Return the [X, Y] coordinate for the center point of the cell that contains the specified text.  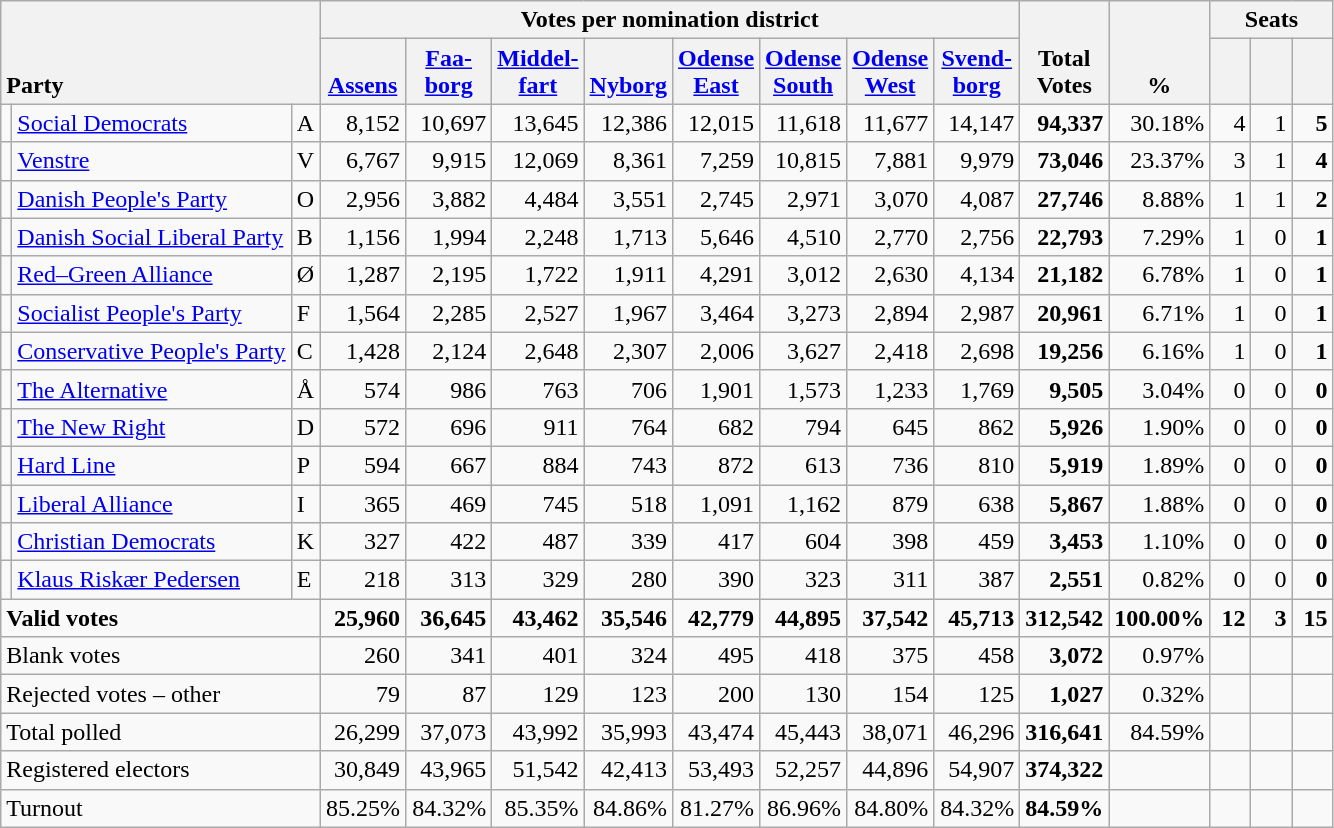
2,551 [1064, 580]
94,337 [1064, 123]
35,546 [628, 618]
339 [628, 542]
316,641 [1064, 732]
745 [538, 503]
374,322 [1064, 770]
Danish People's Party [152, 199]
2,648 [538, 351]
3,273 [804, 313]
9,505 [1064, 389]
1,091 [716, 503]
872 [716, 465]
2,195 [449, 275]
20,961 [1064, 313]
Odense East [716, 72]
794 [804, 427]
85.35% [538, 808]
15 [1312, 618]
Klaus Riskær Pedersen [152, 580]
79 [363, 694]
2,894 [890, 313]
Total Votes [1064, 52]
Blank votes [160, 656]
884 [538, 465]
Ø [305, 275]
43,965 [449, 770]
2,006 [716, 351]
218 [363, 580]
1,994 [449, 237]
1,564 [363, 313]
736 [890, 465]
36,645 [449, 618]
401 [538, 656]
Seats [1272, 20]
879 [890, 503]
Registered electors [160, 770]
7,259 [716, 161]
84.80% [890, 808]
37,073 [449, 732]
44,895 [804, 618]
422 [449, 542]
2,418 [890, 351]
26,299 [363, 732]
1.90% [1160, 427]
27,746 [1064, 199]
Rejected votes – other [160, 694]
81.27% [716, 808]
1,722 [538, 275]
682 [716, 427]
Svend- borg [977, 72]
572 [363, 427]
2,987 [977, 313]
3,453 [1064, 542]
22,793 [1064, 237]
P [305, 465]
30.18% [1160, 123]
35,993 [628, 732]
645 [890, 427]
1,233 [890, 389]
469 [449, 503]
200 [716, 694]
30,849 [363, 770]
3,070 [890, 199]
2,527 [538, 313]
604 [804, 542]
696 [449, 427]
2,307 [628, 351]
3,464 [716, 313]
459 [977, 542]
312,542 [1064, 618]
The New Right [152, 427]
8.88% [1160, 199]
51,542 [538, 770]
574 [363, 389]
25,960 [363, 618]
85.25% [363, 808]
52,257 [804, 770]
4,510 [804, 237]
Conservative People's Party [152, 351]
986 [449, 389]
667 [449, 465]
10,815 [804, 161]
43,462 [538, 618]
D [305, 427]
42,413 [628, 770]
K [305, 542]
42,779 [716, 618]
1.88% [1160, 503]
% [1160, 52]
862 [977, 427]
Odense South [804, 72]
458 [977, 656]
495 [716, 656]
327 [363, 542]
1,162 [804, 503]
1,769 [977, 389]
594 [363, 465]
387 [977, 580]
324 [628, 656]
129 [538, 694]
37,542 [890, 618]
1,156 [363, 237]
B [305, 237]
V [305, 161]
5,919 [1064, 465]
1.89% [1160, 465]
9,979 [977, 161]
Socialist People's Party [152, 313]
13,645 [538, 123]
100.00% [1160, 618]
E [305, 580]
12 [1230, 618]
8,361 [628, 161]
1,573 [804, 389]
Nyborg [628, 72]
Middel- fart [538, 72]
19,256 [1064, 351]
638 [977, 503]
14,147 [977, 123]
810 [977, 465]
123 [628, 694]
743 [628, 465]
3,551 [628, 199]
1,901 [716, 389]
125 [977, 694]
365 [363, 503]
3,627 [804, 351]
Hard Line [152, 465]
3,012 [804, 275]
2 [1312, 199]
2,630 [890, 275]
C [305, 351]
I [305, 503]
0.97% [1160, 656]
45,713 [977, 618]
Liberal Alliance [152, 503]
Party [160, 52]
260 [363, 656]
518 [628, 503]
313 [449, 580]
Christian Democrats [152, 542]
84.86% [628, 808]
87 [449, 694]
7,881 [890, 161]
2,756 [977, 237]
Å [305, 389]
Assens [363, 72]
329 [538, 580]
Odense West [890, 72]
2,285 [449, 313]
1,713 [628, 237]
8,152 [363, 123]
2,971 [804, 199]
46,296 [977, 732]
Votes per nomination district [670, 20]
763 [538, 389]
5 [1312, 123]
F [305, 313]
1,287 [363, 275]
11,618 [804, 123]
Valid votes [160, 618]
4,484 [538, 199]
54,907 [977, 770]
2,745 [716, 199]
Turnout [160, 808]
12,015 [716, 123]
44,896 [890, 770]
73,046 [1064, 161]
6.71% [1160, 313]
375 [890, 656]
398 [890, 542]
1,027 [1064, 694]
2,956 [363, 199]
86.96% [804, 808]
2,770 [890, 237]
3,072 [1064, 656]
706 [628, 389]
Total polled [160, 732]
45,443 [804, 732]
O [305, 199]
6,767 [363, 161]
43,474 [716, 732]
280 [628, 580]
12,386 [628, 123]
4,291 [716, 275]
7.29% [1160, 237]
5,867 [1064, 503]
2,698 [977, 351]
A [305, 123]
6.16% [1160, 351]
5,646 [716, 237]
1,428 [363, 351]
3,882 [449, 199]
418 [804, 656]
23.37% [1160, 161]
3.04% [1160, 389]
390 [716, 580]
11,677 [890, 123]
341 [449, 656]
4,134 [977, 275]
9,915 [449, 161]
5,926 [1064, 427]
10,697 [449, 123]
154 [890, 694]
Faa- borg [449, 72]
130 [804, 694]
613 [804, 465]
2,124 [449, 351]
2,248 [538, 237]
417 [716, 542]
1.10% [1160, 542]
12,069 [538, 161]
323 [804, 580]
0.82% [1160, 580]
1,967 [628, 313]
311 [890, 580]
Red–Green Alliance [152, 275]
6.78% [1160, 275]
Venstre [152, 161]
0.32% [1160, 694]
53,493 [716, 770]
487 [538, 542]
911 [538, 427]
4,087 [977, 199]
1,911 [628, 275]
The Alternative [152, 389]
Danish Social Liberal Party [152, 237]
764 [628, 427]
38,071 [890, 732]
21,182 [1064, 275]
Social Democrats [152, 123]
43,992 [538, 732]
